From the cell containing the given text, extract its center point as (x, y) coordinate. 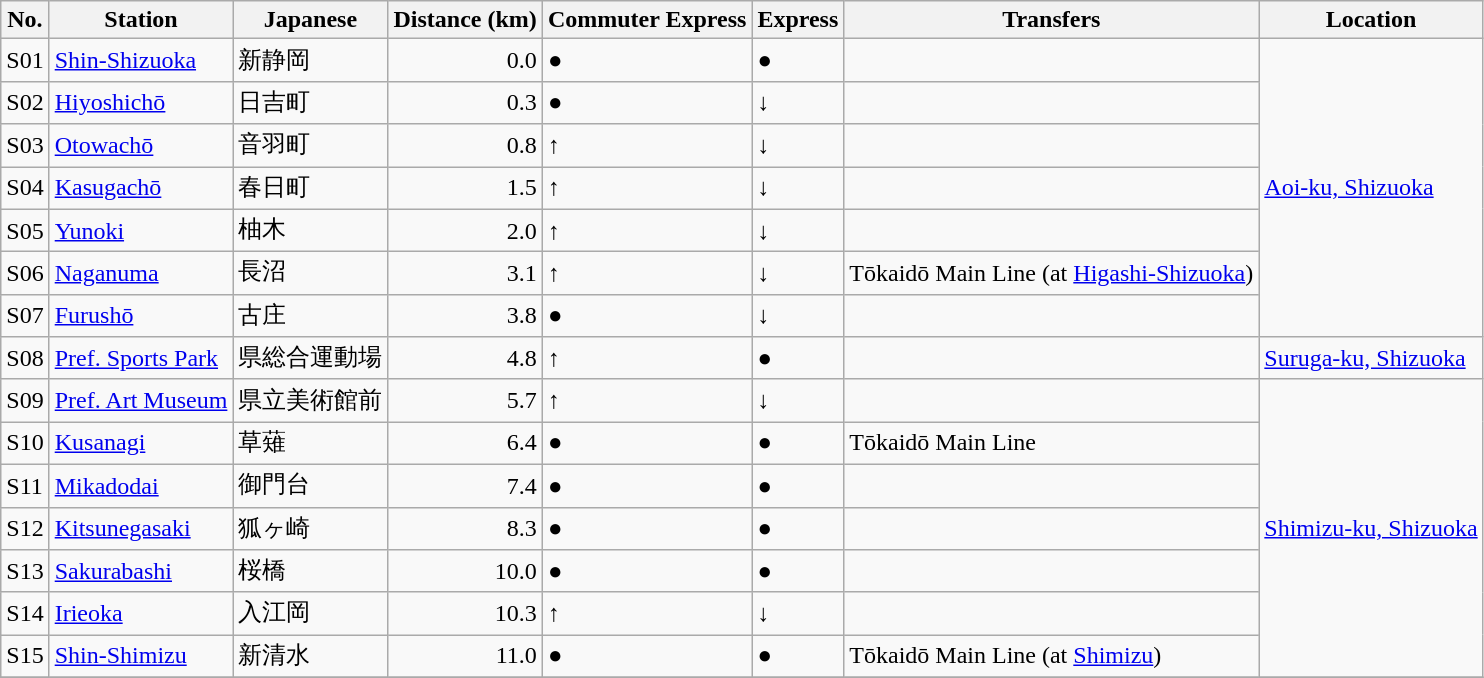
Commuter Express (647, 20)
長沼 (310, 274)
Furushō (141, 316)
県総合運動場 (310, 358)
Express (798, 20)
Pref. Art Museum (141, 400)
2.0 (465, 230)
Aoi-ku, Shizuoka (1371, 188)
7.4 (465, 486)
古庄 (310, 316)
S03 (25, 146)
6.4 (465, 444)
S02 (25, 102)
5.7 (465, 400)
音羽町 (310, 146)
S11 (25, 486)
0.3 (465, 102)
S09 (25, 400)
Shimizu-ku, Shizuoka (1371, 528)
11.0 (465, 656)
Distance (km) (465, 20)
S12 (25, 528)
4.8 (465, 358)
S01 (25, 60)
No. (25, 20)
Shin-Shimizu (141, 656)
Tōkaidō Main Line (1052, 444)
新清水 (310, 656)
Shin-Shizuoka (141, 60)
新静岡 (310, 60)
Irieoka (141, 614)
Location (1371, 20)
S06 (25, 274)
狐ヶ崎 (310, 528)
Japanese (310, 20)
Mikadodai (141, 486)
3.8 (465, 316)
御門台 (310, 486)
草薙 (310, 444)
Pref. Sports Park (141, 358)
Tōkaidō Main Line (at Shimizu) (1052, 656)
柚木 (310, 230)
10.0 (465, 572)
Naganuma (141, 274)
Sakurabashi (141, 572)
Suruga-ku, Shizuoka (1371, 358)
Yunoki (141, 230)
S04 (25, 188)
1.5 (465, 188)
S07 (25, 316)
Station (141, 20)
Kasugachō (141, 188)
桜橋 (310, 572)
S05 (25, 230)
Tōkaidō Main Line (at Higashi-Shizuoka) (1052, 274)
Hiyoshichō (141, 102)
日吉町 (310, 102)
S15 (25, 656)
県立美術館前 (310, 400)
S13 (25, 572)
Kusanagi (141, 444)
春日町 (310, 188)
0.8 (465, 146)
Transfers (1052, 20)
入江岡 (310, 614)
S14 (25, 614)
Kitsunegasaki (141, 528)
S08 (25, 358)
10.3 (465, 614)
8.3 (465, 528)
S10 (25, 444)
0.0 (465, 60)
3.1 (465, 274)
Otowachō (141, 146)
